Scan for the cell matching the given text and deliver its (X, Y) coordinate at center. 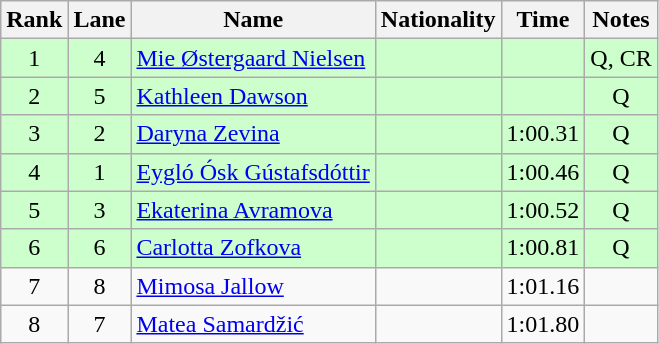
1:00.31 (543, 134)
Name (253, 20)
Matea Samardžić (253, 324)
1:00.46 (543, 172)
Ekaterina Avramova (253, 210)
Eygló Ósk Gústafsdóttir (253, 172)
Carlotta Zofkova (253, 248)
Notes (621, 20)
1:00.81 (543, 248)
Time (543, 20)
Mimosa Jallow (253, 286)
1:01.16 (543, 286)
Lane (100, 20)
1:00.52 (543, 210)
1:01.80 (543, 324)
Rank (34, 20)
Kathleen Dawson (253, 96)
Nationality (438, 20)
Mie Østergaard Nielsen (253, 58)
Q, CR (621, 58)
Daryna Zevina (253, 134)
